Search for the cell housing the specified text and yield its [X, Y] center coordinate. 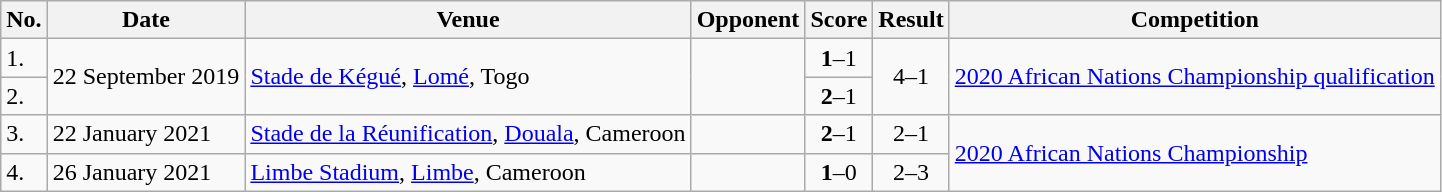
No. [24, 20]
1–0 [839, 172]
Result [911, 20]
Limbe Stadium, Limbe, Cameroon [468, 172]
1. [24, 58]
2020 African Nations Championship qualification [1194, 77]
4–1 [911, 77]
Stade de la Réunification, Douala, Cameroon [468, 134]
Date [146, 20]
3. [24, 134]
4. [24, 172]
22 January 2021 [146, 134]
Opponent [748, 20]
Competition [1194, 20]
2020 African Nations Championship [1194, 153]
1–1 [839, 58]
2. [24, 96]
2–3 [911, 172]
26 January 2021 [146, 172]
Stade de Kégué, Lomé, Togo [468, 77]
Score [839, 20]
22 September 2019 [146, 77]
Venue [468, 20]
